Locate the cell with the specified text and output its [x, y] center coordinate. 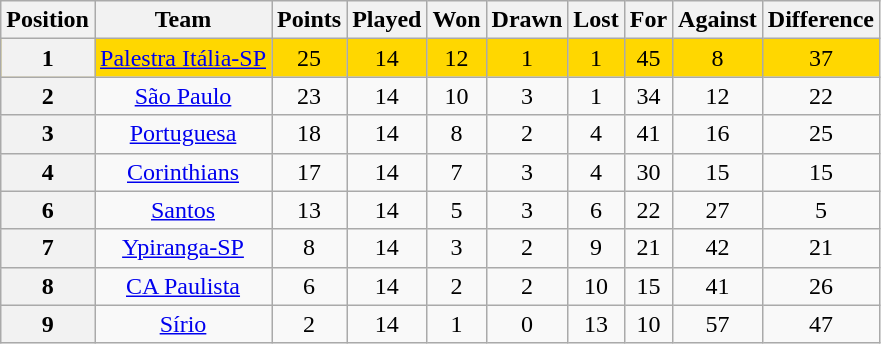
For [648, 20]
27 [718, 210]
42 [718, 248]
17 [310, 172]
16 [718, 134]
47 [820, 324]
Team [182, 20]
Drawn [527, 20]
Won [456, 20]
Santos [182, 210]
30 [648, 172]
Sírio [182, 324]
Ypiranga-SP [182, 248]
0 [527, 324]
37 [820, 58]
34 [648, 96]
São Paulo [182, 96]
57 [718, 324]
26 [820, 286]
Corinthians [182, 172]
Difference [820, 20]
Lost [596, 20]
Points [310, 20]
45 [648, 58]
CA Paulista [182, 286]
Position [48, 20]
23 [310, 96]
Portuguesa [182, 134]
Played [387, 20]
18 [310, 134]
Palestra Itália-SP [182, 58]
Against [718, 20]
